Extract the (X, Y) coordinate from the center of the cell holding the provided text.  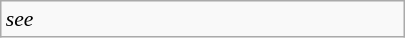
see (203, 19)
